Return the [X, Y] coordinate for the center point of the cell that contains the specified text.  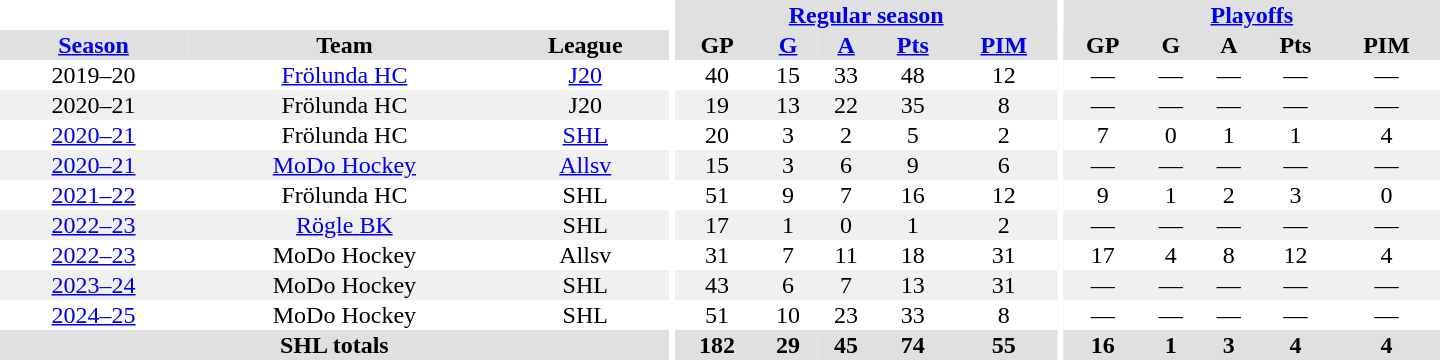
74 [912, 345]
Rögle BK [344, 225]
League [586, 45]
22 [846, 105]
10 [788, 315]
182 [717, 345]
20 [717, 135]
19 [717, 105]
Season [94, 45]
11 [846, 255]
2023–24 [94, 285]
Playoffs [1252, 15]
2024–25 [94, 315]
23 [846, 315]
48 [912, 75]
35 [912, 105]
Regular season [866, 15]
2019–20 [94, 75]
5 [912, 135]
29 [788, 345]
Team [344, 45]
40 [717, 75]
55 [1004, 345]
SHL totals [334, 345]
43 [717, 285]
45 [846, 345]
2021–22 [94, 195]
18 [912, 255]
